Search for the cell housing the specified text and yield its (X, Y) center coordinate. 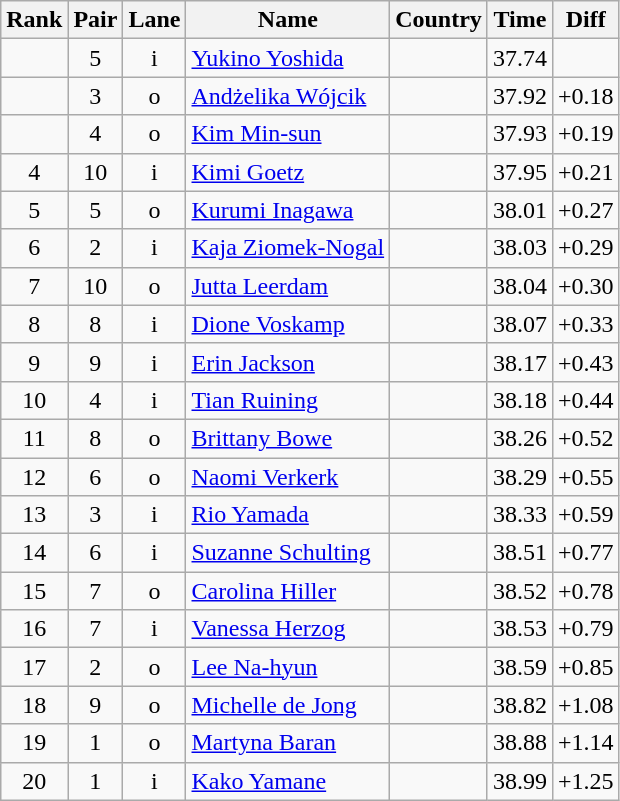
+1.25 (586, 781)
+1.08 (586, 705)
38.52 (520, 591)
+0.79 (586, 629)
38.33 (520, 515)
20 (34, 781)
Carolina Hiller (288, 591)
38.18 (520, 400)
Yukino Yoshida (288, 58)
37.93 (520, 134)
Andżelika Wójcik (288, 96)
+0.78 (586, 591)
Kaja Ziomek-Nogal (288, 248)
+0.44 (586, 400)
17 (34, 667)
38.88 (520, 743)
18 (34, 705)
Michelle de Jong (288, 705)
+0.30 (586, 286)
Lee Na-hyun (288, 667)
+0.85 (586, 667)
+0.18 (586, 96)
38.04 (520, 286)
Tian Ruining (288, 400)
Kimi Goetz (288, 172)
+1.14 (586, 743)
38.26 (520, 438)
+0.27 (586, 210)
Dione Voskamp (288, 324)
Rio Yamada (288, 515)
37.92 (520, 96)
14 (34, 553)
13 (34, 515)
Brittany Bowe (288, 438)
+0.21 (586, 172)
Name (288, 20)
+0.43 (586, 362)
Lane (154, 20)
Naomi Verkerk (288, 477)
+0.52 (586, 438)
+0.77 (586, 553)
38.53 (520, 629)
+0.33 (586, 324)
11 (34, 438)
38.82 (520, 705)
38.51 (520, 553)
Vanessa Herzog (288, 629)
Erin Jackson (288, 362)
19 (34, 743)
37.74 (520, 58)
38.99 (520, 781)
+0.19 (586, 134)
Country (439, 20)
12 (34, 477)
37.95 (520, 172)
Martyna Baran (288, 743)
38.59 (520, 667)
+0.59 (586, 515)
38.03 (520, 248)
38.29 (520, 477)
Kim Min-sun (288, 134)
Time (520, 20)
Diff (586, 20)
16 (34, 629)
38.17 (520, 362)
+0.55 (586, 477)
38.01 (520, 210)
38.07 (520, 324)
Jutta Leerdam (288, 286)
+0.29 (586, 248)
15 (34, 591)
Rank (34, 20)
Suzanne Schulting (288, 553)
Kako Yamane (288, 781)
Pair (96, 20)
Kurumi Inagawa (288, 210)
